Return (x, y) of the center of cell containing provided text 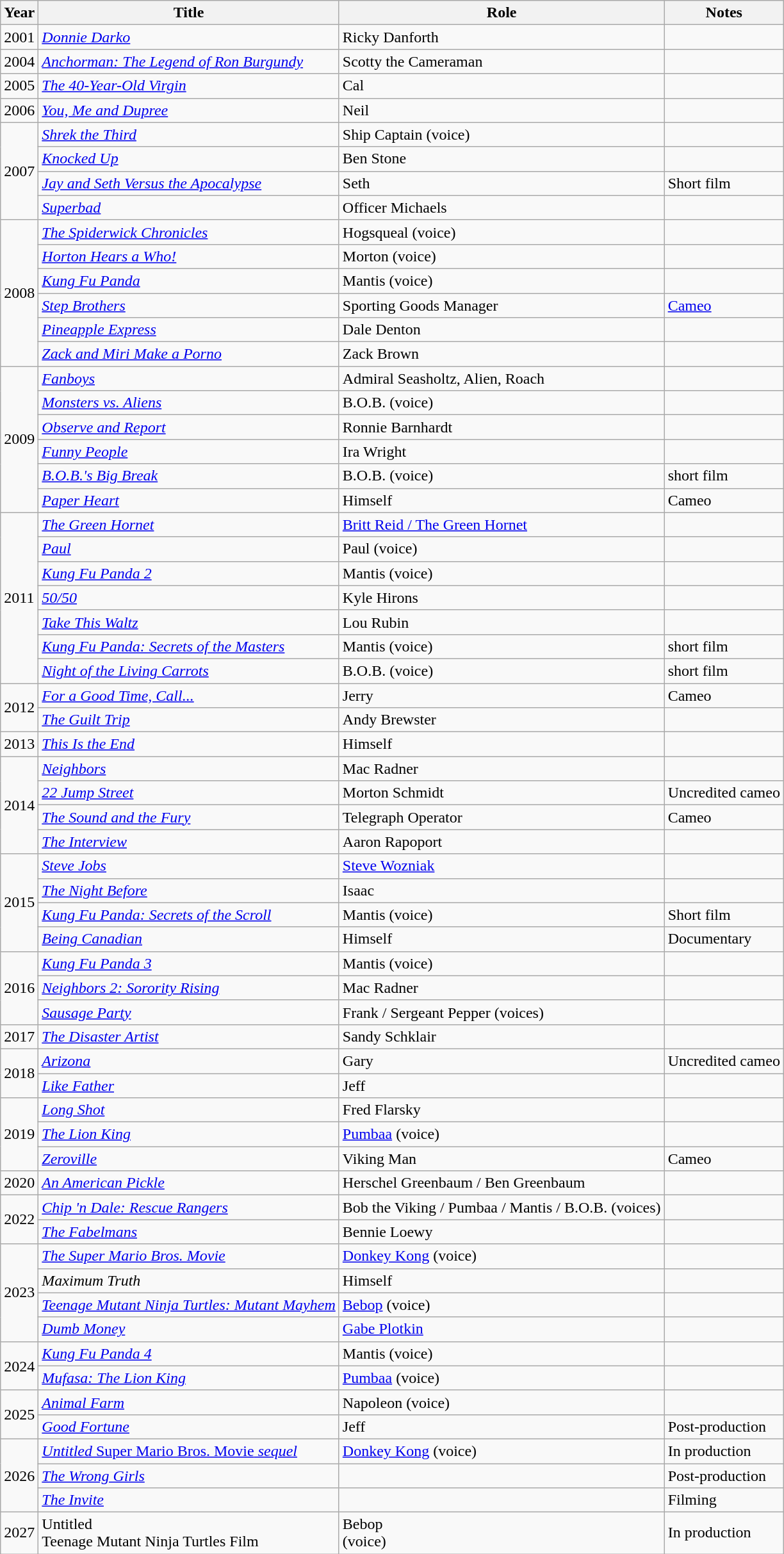
Jerry (502, 695)
The Super Mario Bros. Movie (188, 1256)
Chip 'n Dale: Rescue Rangers (188, 1207)
Paul (voice) (502, 549)
Seth (502, 183)
The Spiderwick Chronicles (188, 232)
Role (502, 13)
Teenage Mutant Ninja Turtles: Mutant Mayhem (188, 1305)
2024 (19, 1366)
Zack and Miri Make a Porno (188, 354)
Sausage Party (188, 1012)
UntitledTeenage Mutant Ninja Turtles Film (188, 1534)
Maximum Truth (188, 1280)
Neighbors (188, 769)
The Disaster Artist (188, 1036)
Bennie Loewy (502, 1232)
2014 (19, 805)
You, Me and Dupree (188, 110)
Being Canadian (188, 939)
2008 (19, 293)
Jay and Seth Versus the Apocalypse (188, 183)
Sandy Schklair (502, 1036)
Monsters vs. Aliens (188, 403)
Ricky Danforth (502, 37)
Morton Schmidt (502, 793)
Andy Brewster (502, 720)
Long Shot (188, 1110)
Funny People (188, 452)
2019 (19, 1134)
2013 (19, 744)
Gary (502, 1061)
Gabe Plotkin (502, 1329)
Aaron Rapoport (502, 842)
Paper Heart (188, 500)
2009 (19, 439)
Admiral Seasholtz, Alien, Roach (502, 379)
2005 (19, 86)
Isaac (502, 890)
Paul (188, 549)
2022 (19, 1220)
2012 (19, 707)
Knocked Up (188, 159)
The Night Before (188, 890)
Herschel Greenbaum / Ben Greenbaum (502, 1183)
Napoleon (voice) (502, 1402)
Scotty the Cameraman (502, 61)
The Green Hornet (188, 525)
Viking Man (502, 1159)
Britt Reid / The Green Hornet (502, 525)
Neighbors 2: Sorority Rising (188, 988)
50/50 (188, 598)
2017 (19, 1036)
The Invite (188, 1500)
This Is the End (188, 744)
For a Good Time, Call... (188, 695)
Bebop (voice) (502, 1305)
Kyle Hirons (502, 598)
Neil (502, 110)
2025 (19, 1414)
2027 (19, 1534)
2015 (19, 903)
2016 (19, 988)
Donnie Darko (188, 37)
Kung Fu Panda 2 (188, 573)
An American Pickle (188, 1183)
Superbad (188, 208)
Good Fortune (188, 1427)
Ronnie Barnhardt (502, 427)
Frank / Sergeant Pepper (voices) (502, 1012)
Kung Fu Panda: Secrets of the Masters (188, 646)
2006 (19, 110)
Ira Wright (502, 452)
Ship Captain (voice) (502, 135)
2007 (19, 171)
Bob the Viking / Pumbaa / Mantis / B.O.B. (voices) (502, 1207)
Untitled Super Mario Bros. Movie sequel (188, 1451)
Filming (724, 1500)
Notes (724, 13)
B.O.B.'s Big Break (188, 476)
2004 (19, 61)
Bebop(voice) (502, 1534)
Sporting Goods Manager (502, 306)
Telegraph Operator (502, 817)
Dumb Money (188, 1329)
22 Jump Street (188, 793)
2026 (19, 1475)
2001 (19, 37)
The Lion King (188, 1134)
Kung Fu Panda 4 (188, 1354)
Dale Denton (502, 330)
2020 (19, 1183)
2023 (19, 1293)
2018 (19, 1073)
Steve Wozniak (502, 866)
2011 (19, 598)
Horton Hears a Who! (188, 256)
Title (188, 13)
The Fabelmans (188, 1232)
Officer Michaels (502, 208)
Zeroville (188, 1159)
Arizona (188, 1061)
Step Brothers (188, 306)
Zack Brown (502, 354)
Steve Jobs (188, 866)
Animal Farm (188, 1402)
Anchorman: The Legend of Ron Burgundy (188, 61)
Kung Fu Panda (188, 281)
Kung Fu Panda 3 (188, 963)
Kung Fu Panda: Secrets of the Scroll (188, 915)
Shrek the Third (188, 135)
Lou Rubin (502, 622)
Morton (voice) (502, 256)
The 40-Year-Old Virgin (188, 86)
Hogsqueal (voice) (502, 232)
Mufasa: The Lion King (188, 1378)
The Sound and the Fury (188, 817)
Fred Flarsky (502, 1110)
The Interview (188, 842)
Night of the Living Carrots (188, 671)
Year (19, 13)
Documentary (724, 939)
Ben Stone (502, 159)
Pineapple Express (188, 330)
Cal (502, 86)
The Wrong Girls (188, 1475)
Observe and Report (188, 427)
Fanboys (188, 379)
Take This Waltz (188, 622)
Like Father (188, 1086)
The Guilt Trip (188, 720)
